Search for the cell housing the specified text and yield its (X, Y) center coordinate. 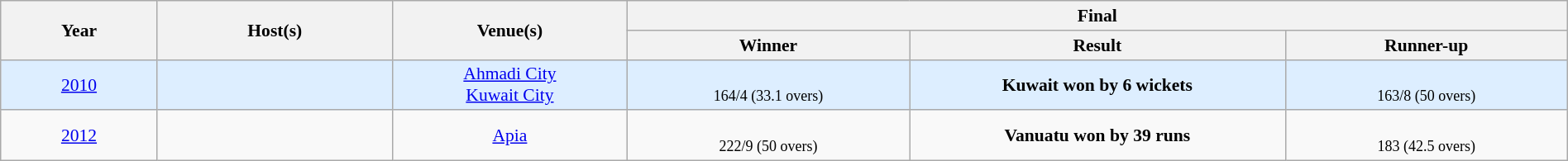
Result (1098, 45)
Winner (769, 45)
Vanuatu won by 39 runs (1098, 135)
Venue(s) (509, 30)
163/8 (50 overs) (1426, 84)
Year (79, 30)
164/4 (33.1 overs) (769, 84)
2012 (79, 135)
222/9 (50 overs) (769, 135)
2010 (79, 84)
Apia (509, 135)
Host(s) (275, 30)
183 (42.5 overs) (1426, 135)
Kuwait won by 6 wickets (1098, 84)
Runner-up (1426, 45)
Ahmadi CityKuwait City (509, 84)
Final (1098, 16)
